Detect which cell encompasses the target text, then output its (x, y) center coordinate. 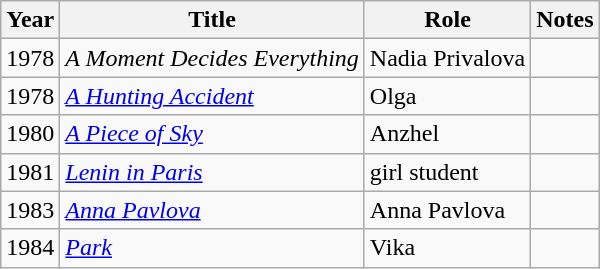
1984 (30, 248)
Vika (447, 248)
A Hunting Accident (212, 96)
Park (212, 248)
1981 (30, 172)
Notes (565, 20)
Year (30, 20)
Role (447, 20)
Lenin in Paris (212, 172)
Olga (447, 96)
1980 (30, 134)
Nadia Privalova (447, 58)
1983 (30, 210)
girl student (447, 172)
A Moment Decides Everything (212, 58)
Title (212, 20)
Anzhel (447, 134)
A Piece of Sky (212, 134)
